Capture the cell that displays the provided text and extract its (x, y) central coordinate. 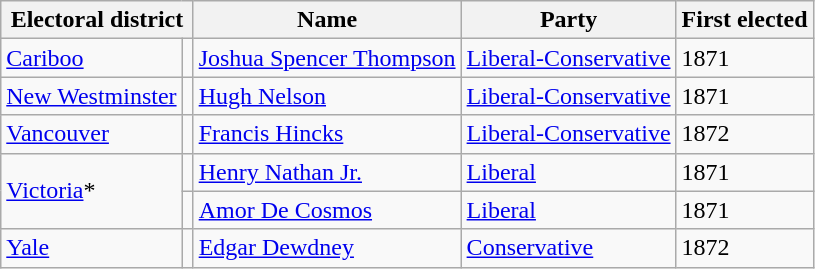
Henry Nathan Jr. (327, 172)
Yale (92, 248)
Cariboo (92, 58)
New Westminster (92, 96)
Hugh Nelson (327, 96)
Victoria* (92, 191)
Vancouver (92, 134)
First elected (744, 20)
Name (327, 20)
Party (568, 20)
Francis Hincks (327, 134)
Electoral district (97, 20)
Conservative (568, 248)
Amor De Cosmos (327, 210)
Edgar Dewdney (327, 248)
Joshua Spencer Thompson (327, 58)
